Detect which cell encompasses the target text, then output its [x, y] center coordinate. 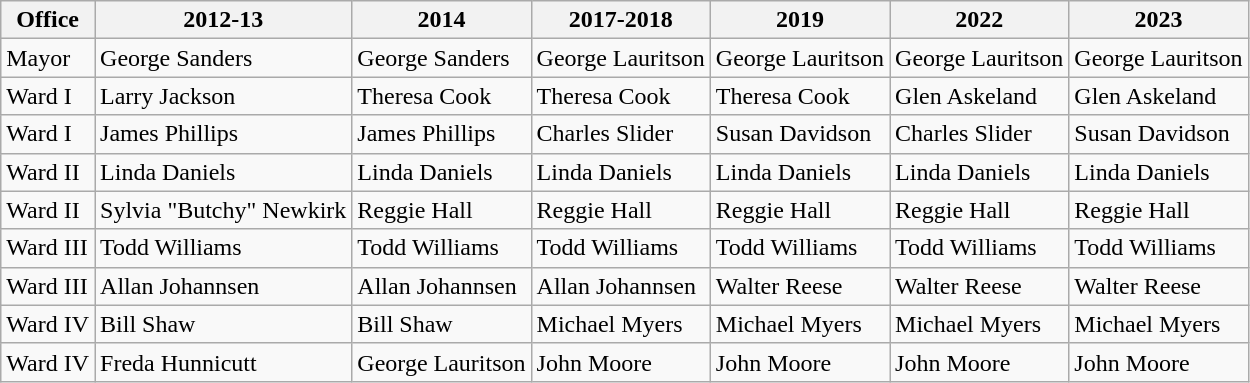
Larry Jackson [224, 96]
Freda Hunnicutt [224, 362]
2014 [442, 20]
Office [48, 20]
2023 [1158, 20]
Mayor [48, 58]
2017-2018 [620, 20]
2022 [980, 20]
2012-13 [224, 20]
Sylvia "Butchy" Newkirk [224, 210]
2019 [800, 20]
